Find where the given text appears and provide that cell's center as (x, y) coordinate. 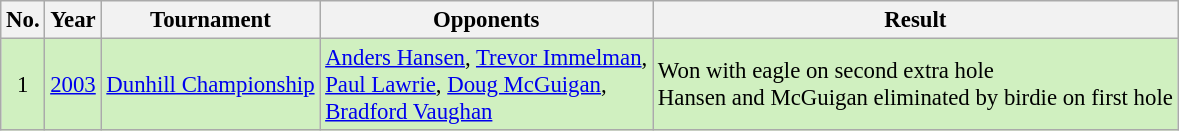
Opponents (486, 20)
Result (916, 20)
Tournament (210, 20)
Dunhill Championship (210, 85)
Won with eagle on second extra holeHansen and McGuigan eliminated by birdie on first hole (916, 85)
Anders Hansen, Trevor Immelman, Paul Lawrie, Doug McGuigan, Bradford Vaughan (486, 85)
Year (73, 20)
No. (23, 20)
1 (23, 85)
2003 (73, 85)
